Provide the [x, y] coordinate of the cell's center where the given text is located.  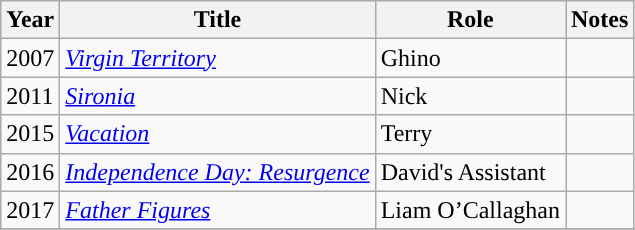
Terry [470, 134]
Sironia [218, 96]
David's Assistant [470, 172]
Year [30, 20]
Independence Day: Resurgence [218, 172]
Liam O’Callaghan [470, 210]
Role [470, 20]
2017 [30, 210]
2015 [30, 134]
2007 [30, 58]
2016 [30, 172]
Title [218, 20]
2011 [30, 96]
Ghino [470, 58]
Father Figures [218, 210]
Notes [600, 20]
Nick [470, 96]
Virgin Territory [218, 58]
Vacation [218, 134]
